Determine the (x, y) coordinate at the center of the cell enclosing the given text.  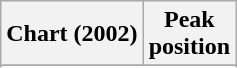
Peakposition (189, 34)
Chart (2002) (72, 34)
